From the cell containing the given text, extract its center point as (x, y) coordinate. 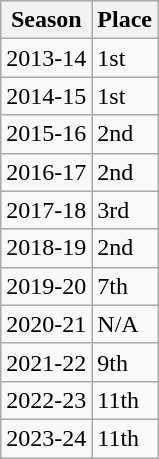
2022-23 (46, 400)
2017-18 (46, 210)
2023-24 (46, 438)
2014-15 (46, 96)
2021-22 (46, 362)
2015-16 (46, 134)
9th (125, 362)
Place (125, 20)
2019-20 (46, 286)
3rd (125, 210)
2016-17 (46, 172)
2013-14 (46, 58)
N/A (125, 324)
Season (46, 20)
7th (125, 286)
2018-19 (46, 248)
2020-21 (46, 324)
